Return the (X, Y) coordinate for the center point of the cell that contains the specified text.  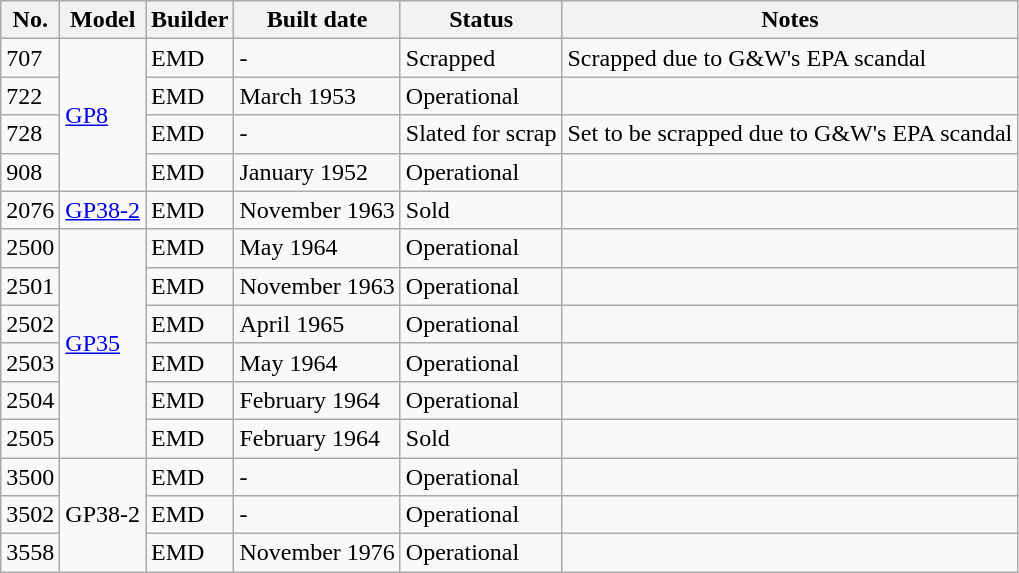
2504 (30, 400)
2076 (30, 210)
2503 (30, 362)
908 (30, 172)
April 1965 (317, 324)
Slated for scrap (481, 134)
Model (103, 20)
722 (30, 96)
GP8 (103, 115)
707 (30, 58)
Scrapped due to G&W's EPA scandal (790, 58)
Built date (317, 20)
2501 (30, 286)
Status (481, 20)
No. (30, 20)
3558 (30, 553)
GP35 (103, 343)
Builder (190, 20)
3500 (30, 477)
2502 (30, 324)
Scrapped (481, 58)
January 1952 (317, 172)
2505 (30, 438)
Notes (790, 20)
2500 (30, 248)
Set to be scrapped due to G&W's EPA scandal (790, 134)
November 1976 (317, 553)
March 1953 (317, 96)
728 (30, 134)
3502 (30, 515)
